From the cell containing the given text, extract its center point as [x, y] coordinate. 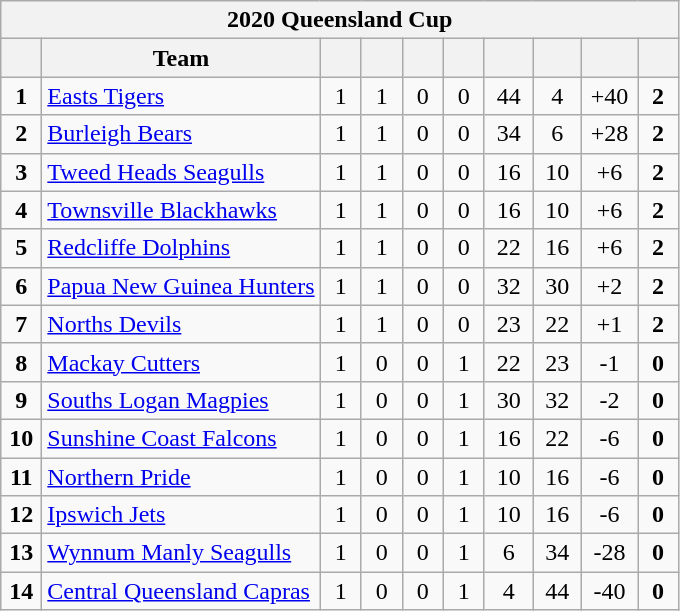
Redcliffe Dolphins [181, 248]
Easts Tigers [181, 96]
+40 [610, 96]
+1 [610, 324]
8 [22, 362]
Townsville Blackhawks [181, 210]
-28 [610, 553]
9 [22, 400]
2020 Queensland Cup [340, 20]
3 [22, 172]
7 [22, 324]
12 [22, 515]
-2 [610, 400]
Ipswich Jets [181, 515]
Northern Pride [181, 477]
Burleigh Bears [181, 134]
Norths Devils [181, 324]
5 [22, 248]
Tweed Heads Seagulls [181, 172]
-40 [610, 591]
-1 [610, 362]
Central Queensland Capras [181, 591]
Team [181, 58]
+28 [610, 134]
13 [22, 553]
11 [22, 477]
Papua New Guinea Hunters [181, 286]
Mackay Cutters [181, 362]
14 [22, 591]
+2 [610, 286]
Wynnum Manly Seagulls [181, 553]
Sunshine Coast Falcons [181, 438]
Souths Logan Magpies [181, 400]
